Identify which cell holds the provided text, then report its [x, y] central coordinate. 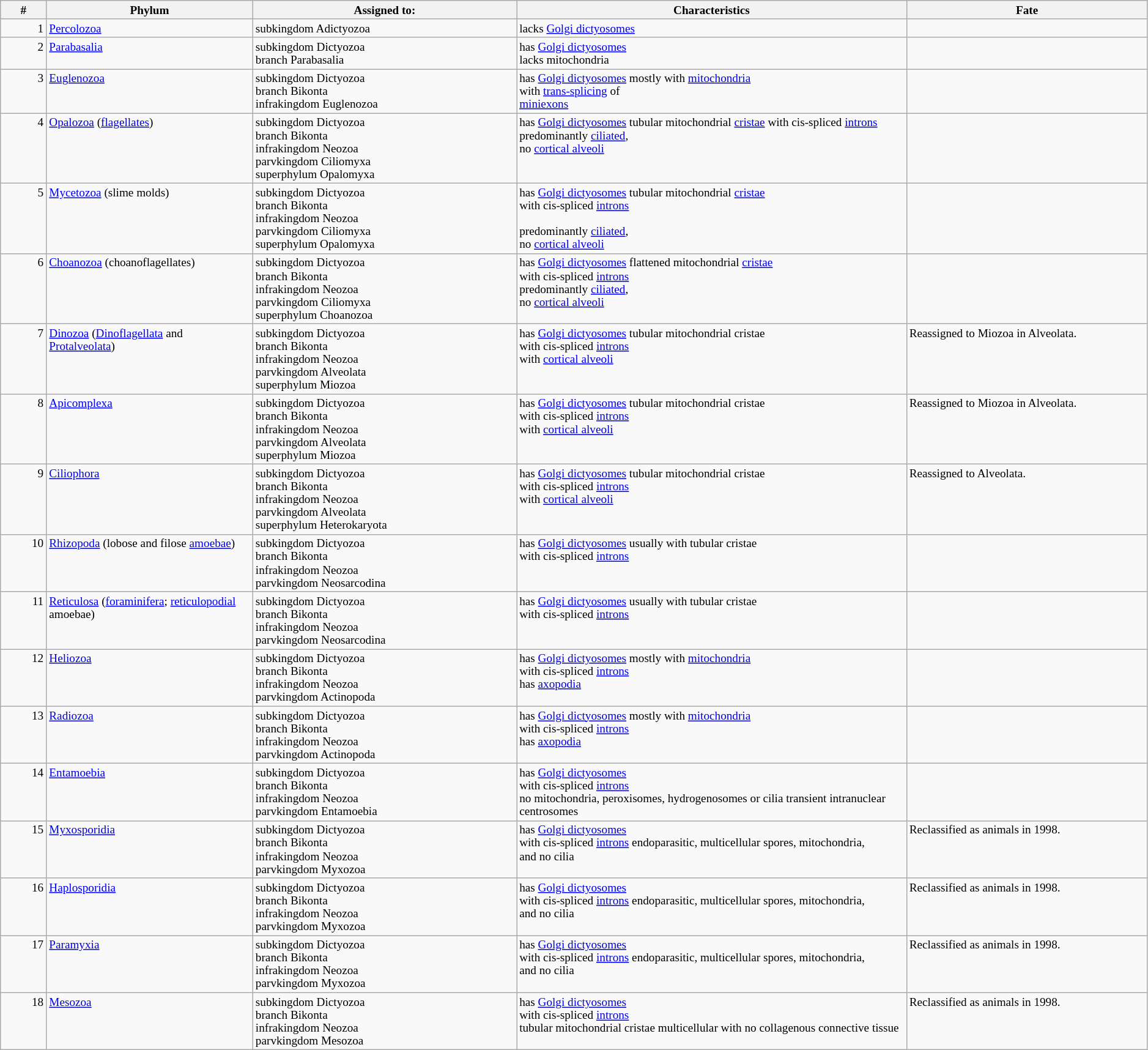
Euglenozoa [150, 91]
Reassigned to Alveolata. [1027, 499]
Percolozoa [150, 28]
has Golgi dictyosomeslacks mitochondria [712, 53]
subkingdom Dictyozoabranch Bikontainfrakingdom Euglenozoa [384, 91]
5 [23, 219]
8 [23, 430]
10 [23, 563]
Mesozoa [150, 1021]
18 [23, 1021]
Dinozoa (Dinoflagellata and Protalveolata) [150, 359]
2 [23, 53]
Characteristics [712, 10]
13 [23, 735]
Reticulosa (foraminifera; reticulopodial amoebae) [150, 620]
4 [23, 148]
Radiozoa [150, 735]
Haplosporidia [150, 907]
has Golgi dictyosomeswith cis-spliced intronsno mitochondria, peroxisomes, hydrogenosomes or cilia transient intranuclear centrosomes [712, 792]
has Golgi dictyosomeswith cis-spliced intronstubular mitochondrial cristae multicellular with no collagenous connective tissue [712, 1021]
Paramyxia [150, 964]
9 [23, 499]
15 [23, 849]
# [23, 10]
Rhizopoda (lobose and filose amoebae) [150, 563]
Fate [1027, 10]
Phylum [150, 10]
lacks Golgi dictyosomes [712, 28]
16 [23, 907]
subkingdom Adictyozoa [384, 28]
Choanozoa (choanoflagellates) [150, 289]
subkingdom Dictyozoabranch Bikontainfrakingdom Neozoaparvkingdom Ciliomyxasuperphylum Choanozoa [384, 289]
Mycetozoa (slime molds) [150, 219]
Parabasalia [150, 53]
6 [23, 289]
subkingdom Dictyozoabranch Bikontainfrakingdom Neozoaparvkingdom Entamoebia [384, 792]
14 [23, 792]
Myxosporidia [150, 849]
1 [23, 28]
12 [23, 678]
has Golgi dictyosomes tubular mitochondrial cristae with cis-spliced introns predominantly ciliated, no cortical alveoli [712, 148]
subkingdom Dictyozoabranch Bikontainfrakingdom Neozoaparvkingdom Mesozoa [384, 1021]
Assigned to: [384, 10]
17 [23, 964]
subkingdom Dictyozoabranch Bikontainfrakingdom Neozoaparvkingdom Alveolatasuperphylum Heterokaryota [384, 499]
Apicomplexa [150, 430]
subkingdom Dictyozoabranch Parabasalia [384, 53]
has Golgi dictyosomes tubular mitochondrial cristaewith cis-spliced intronspredominantly ciliated,no cortical alveoli [712, 219]
has Golgi dictyosomes mostly with mitochondriawith trans-splicing ofminiexons [712, 91]
has Golgi dictyosomes flattened mitochondrial cristaewith cis-spliced intronspredominantly ciliated,no cortical alveoli [712, 289]
Heliozoa [150, 678]
Opalozoa (flagellates) [150, 148]
Entamoebia [150, 792]
3 [23, 91]
Ciliophora [150, 499]
11 [23, 620]
7 [23, 359]
